Provide the [x, y] coordinate of the cell's center where the given text is located.  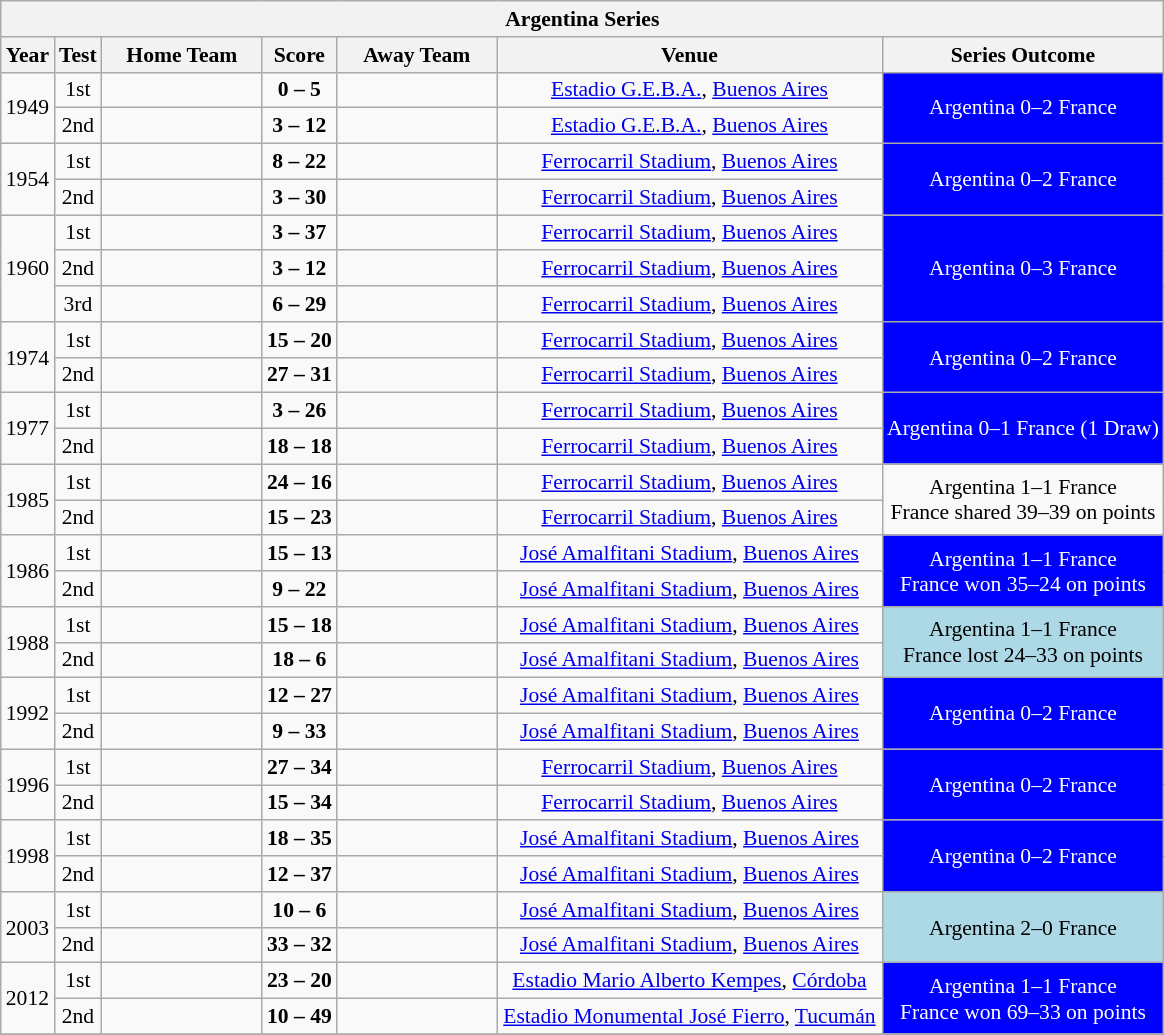
27 – 34 [300, 767]
Score [300, 55]
Argentina Series [582, 19]
Year [28, 55]
2003 [28, 928]
10 – 6 [300, 910]
1954 [28, 180]
33 – 32 [300, 945]
Home Team [182, 55]
15 – 18 [300, 625]
Estadio Mario Alberto Kempes, Córdoba [690, 981]
Argentina 1–1 France France won 69–33 on points [1023, 998]
1960 [28, 268]
Argentina 1–1 France France lost 24–33 on points [1023, 642]
27 – 31 [300, 375]
18 – 6 [300, 660]
Away Team [417, 55]
24 – 16 [300, 482]
15 – 13 [300, 554]
18 – 35 [300, 839]
12 – 37 [300, 874]
1985 [28, 500]
Estadio Monumental José Fierro, Tucumán [690, 1017]
Venue [690, 55]
9 – 33 [300, 732]
1992 [28, 714]
15 – 23 [300, 518]
1977 [28, 428]
Series Outcome [1023, 55]
1996 [28, 784]
Argentina 1–1 FranceFrance shared 39–39 on points [1023, 500]
1998 [28, 856]
1988 [28, 642]
Test [78, 55]
Argentina 0–3 France [1023, 268]
Argentina 0–1 France (1 Draw) [1023, 428]
18 – 18 [300, 447]
0 – 5 [300, 90]
1986 [28, 572]
1974 [28, 358]
10 – 49 [300, 1017]
3rd [78, 304]
Argentina 1–1 France France won 35–24 on points [1023, 572]
8 – 22 [300, 162]
9 – 22 [300, 589]
2012 [28, 998]
23 – 20 [300, 981]
6 – 29 [300, 304]
1949 [28, 108]
12 – 27 [300, 696]
3 – 26 [300, 411]
15 – 20 [300, 340]
3 – 37 [300, 233]
3 – 30 [300, 197]
Argentina 2–0 France [1023, 928]
15 – 34 [300, 803]
